Search for the cell housing the specified text and yield its (x, y) center coordinate. 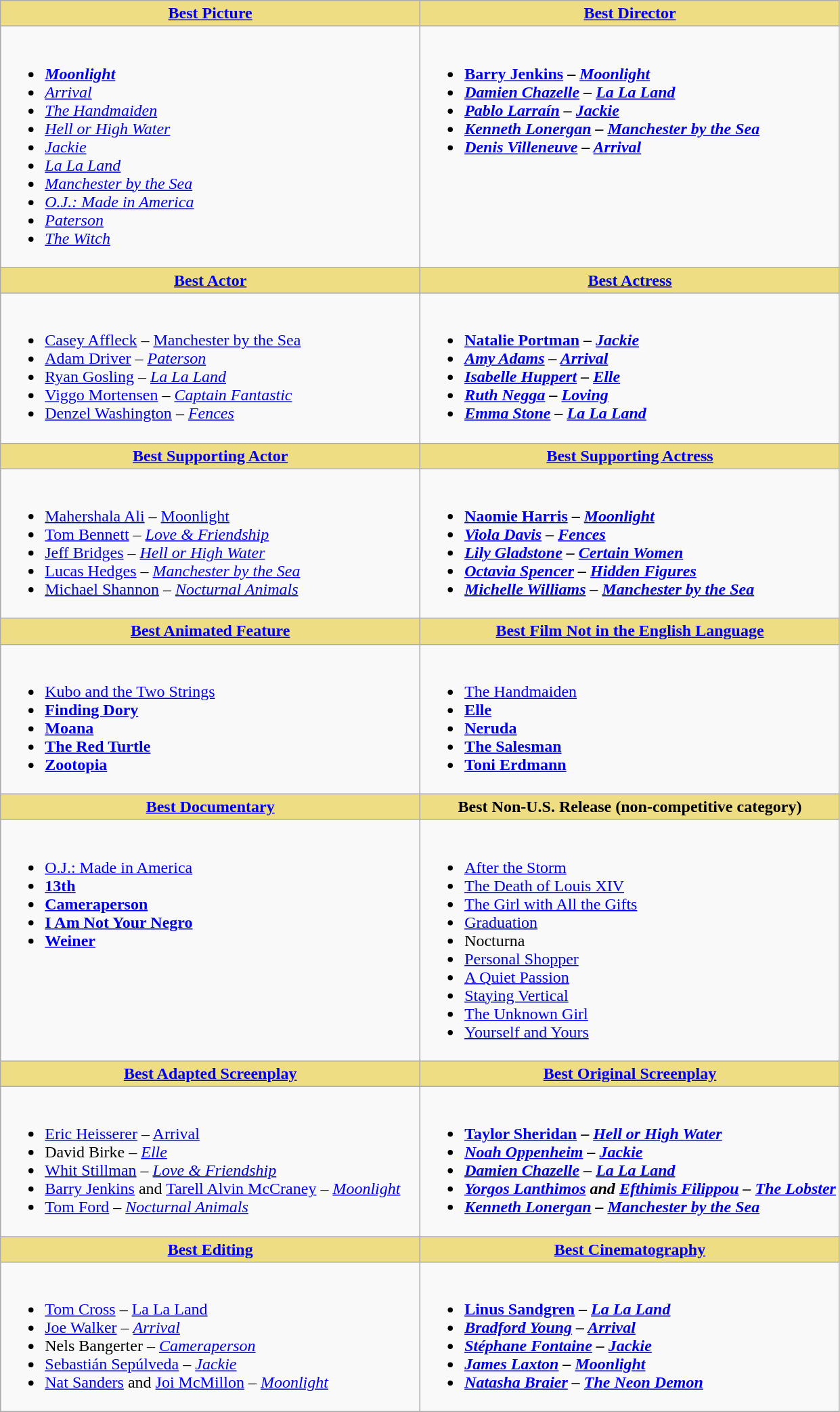
Tom Cross – La La LandJoe Walker – ArrivalNels Bangerter – CamerapersonSebastián Sepúlveda – JackieNat Sanders and Joi McMillon – Moonlight (211, 1337)
Naomie Harris – MoonlightViola Davis – FencesLily Gladstone – Certain WomenOctavia Spencer – Hidden FiguresMichelle Williams – Manchester by the Sea (630, 543)
Best Editing (211, 1249)
Best Non-U.S. Release (non-competitive category) (630, 807)
Linus Sandgren – La La LandBradford Young – ArrivalStéphane Fontaine – JackieJames Laxton – MoonlightNatasha Braier – The Neon Demon (630, 1337)
Best Supporting Actor (211, 456)
Best Adapted Screenplay (211, 1073)
Natalie Portman – JackieAmy Adams – ArrivalIsabelle Huppert – ElleRuth Negga – LovingEmma Stone – La La Land (630, 368)
Barry Jenkins – MoonlightDamien Chazelle – La La LandPablo Larraín – JackieKenneth Lonergan – Manchester by the SeaDenis Villeneuve – Arrival (630, 147)
Casey Affleck – Manchester by the SeaAdam Driver – PatersonRyan Gosling – La La LandViggo Mortensen – Captain FantasticDenzel Washington – Fences (211, 368)
Best Documentary (211, 807)
Best Film Not in the English Language (630, 631)
Best Supporting Actress (630, 456)
Best Cinematography (630, 1249)
Best Actor (211, 280)
Best Picture (211, 14)
Best Director (630, 14)
Best Animated Feature (211, 631)
Kubo and the Two StringsFinding DoryMoanaThe Red TurtleZootopia (211, 719)
O.J.: Made in America13thCamerapersonI Am Not Your NegroWeiner (211, 940)
Best Original Screenplay (630, 1073)
MoonlightArrivalThe HandmaidenHell or High WaterJackieLa La LandManchester by the SeaO.J.: Made in AmericaPatersonThe Witch (211, 147)
Best Actress (630, 280)
The HandmaidenElleNerudaThe SalesmanToni Erdmann (630, 719)
